Detect which cell encompasses the target text, then output its [x, y] center coordinate. 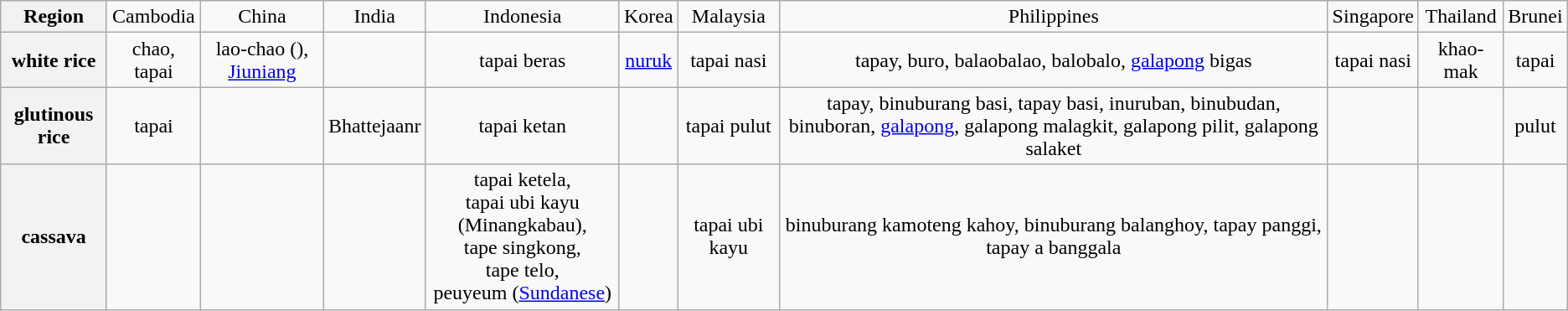
tapai beras [523, 60]
tapai ketela, tapai ubi kayu (Minangkabau), tape singkong, tape telo, peuyeum (Sundanese) [523, 236]
chao, tapai [153, 60]
Brunei [1535, 17]
pulut [1535, 126]
tapay, buro, balaobalao, balobalo, galapong bigas [1054, 60]
khao-mak [1461, 60]
Philippines [1054, 17]
Cambodia [153, 17]
Korea [648, 17]
Region [54, 17]
cassava [54, 236]
white rice [54, 60]
binuburang kamoteng kahoy, binuburang balanghoy, tapay panggi, tapay a banggala [1054, 236]
lao-chao (), Jiuniang [263, 60]
India [374, 17]
Malaysia [729, 17]
nuruk [648, 60]
glutinous rice [54, 126]
Singapore [1373, 17]
Indonesia [523, 17]
tapai pulut [729, 126]
China [263, 17]
tapay, binuburang basi, tapay basi, inuruban, binubudan, binuboran, galapong, galapong malagkit, galapong pilit, galapong salaket [1054, 126]
Bhattejaanr [374, 126]
Thailand [1461, 17]
tapai ketan [523, 126]
tapai ubi kayu [729, 236]
